Identify which cell holds the provided text, then report its (x, y) central coordinate. 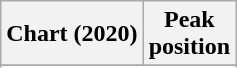
Chart (2020) (72, 34)
Peakposition (189, 34)
